Find where the given text appears and provide that cell's center as [X, Y] coordinate. 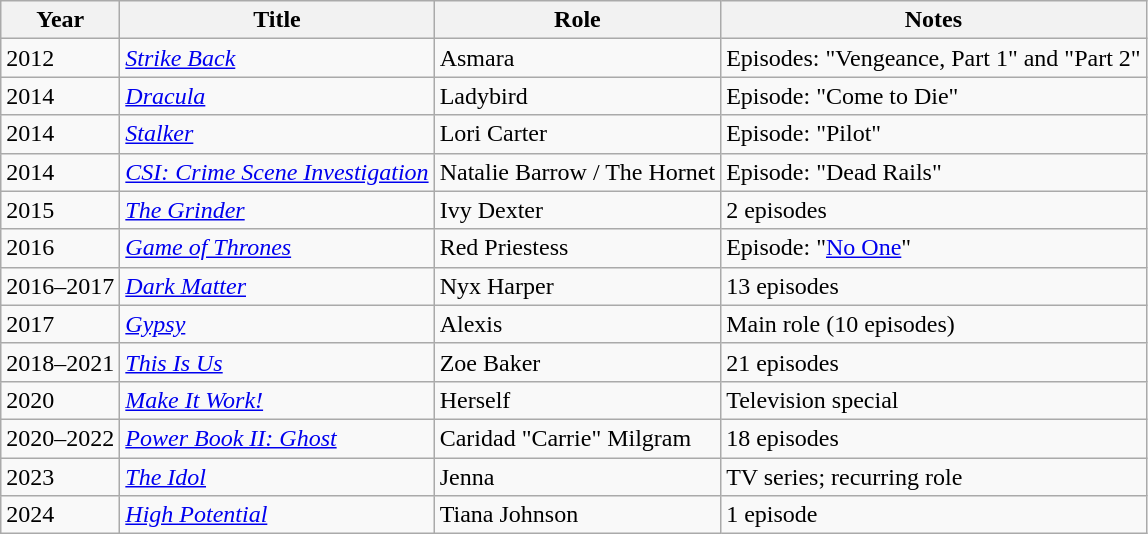
Episodes: "Vengeance, Part 1" and "Part 2" [934, 58]
Herself [578, 400]
Zoe Baker [578, 362]
Ladybird [578, 96]
Role [578, 20]
Stalker [277, 134]
Episode: "Dead Rails" [934, 172]
Title [277, 20]
2015 [60, 210]
Dracula [277, 96]
CSI: Crime Scene Investigation [277, 172]
1 episode [934, 515]
Alexis [578, 324]
2016–2017 [60, 286]
TV series; recurring role [934, 477]
Strike Back [277, 58]
2016 [60, 248]
Episode: "No One" [934, 248]
High Potential [277, 515]
13 episodes [934, 286]
18 episodes [934, 438]
Natalie Barrow / The Hornet [578, 172]
Make It Work! [277, 400]
The Grinder [277, 210]
Red Priestess [578, 248]
Episode: "Come to Die" [934, 96]
Notes [934, 20]
2020–2022 [60, 438]
The Idol [277, 477]
Main role (10 episodes) [934, 324]
Tiana Johnson [578, 515]
2 episodes [934, 210]
Caridad "Carrie" Milgram [578, 438]
2024 [60, 515]
Dark Matter [277, 286]
Power Book II: Ghost [277, 438]
Television special [934, 400]
Gypsy [277, 324]
21 episodes [934, 362]
Ivy Dexter [578, 210]
Jenna [578, 477]
Game of Thrones [277, 248]
2018–2021 [60, 362]
Nyx Harper [578, 286]
2012 [60, 58]
2023 [60, 477]
Asmara [578, 58]
This Is Us [277, 362]
2020 [60, 400]
Year [60, 20]
Episode: "Pilot" [934, 134]
2017 [60, 324]
Lori Carter [578, 134]
